For the text-containing cell, return its midpoint in [x, y] coordinate format. 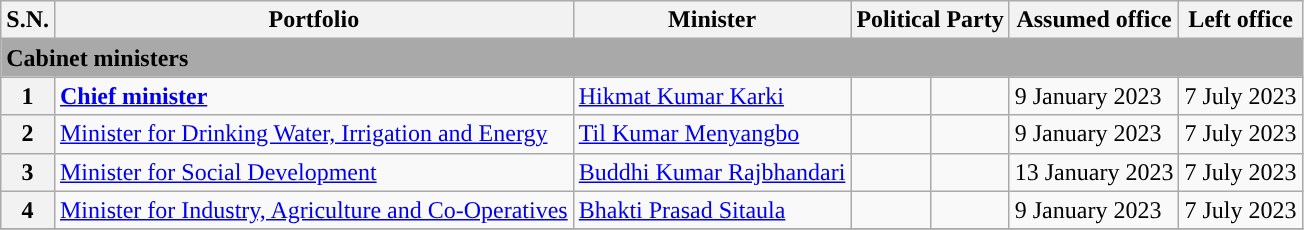
Minister [712, 20]
Bhakti Prasad Sitaula [712, 210]
Minister for Industry, Agriculture and Co-Operatives [314, 210]
Minister for Drinking Water, Irrigation and Energy [314, 134]
Cabinet ministers [652, 58]
2 [28, 134]
3 [28, 172]
Til Kumar Menyangbo [712, 134]
Chief minister [314, 96]
Buddhi Kumar Rajbhandari [712, 172]
Minister for Social Development [314, 172]
1 [28, 96]
Hikmat Kumar Karki [712, 96]
Political Party [930, 20]
13 January 2023 [1094, 172]
Portfolio [314, 20]
4 [28, 210]
S.N. [28, 20]
Assumed office [1094, 20]
Left office [1240, 20]
